Extract the (X, Y) coordinate from the center of the cell holding the provided text.  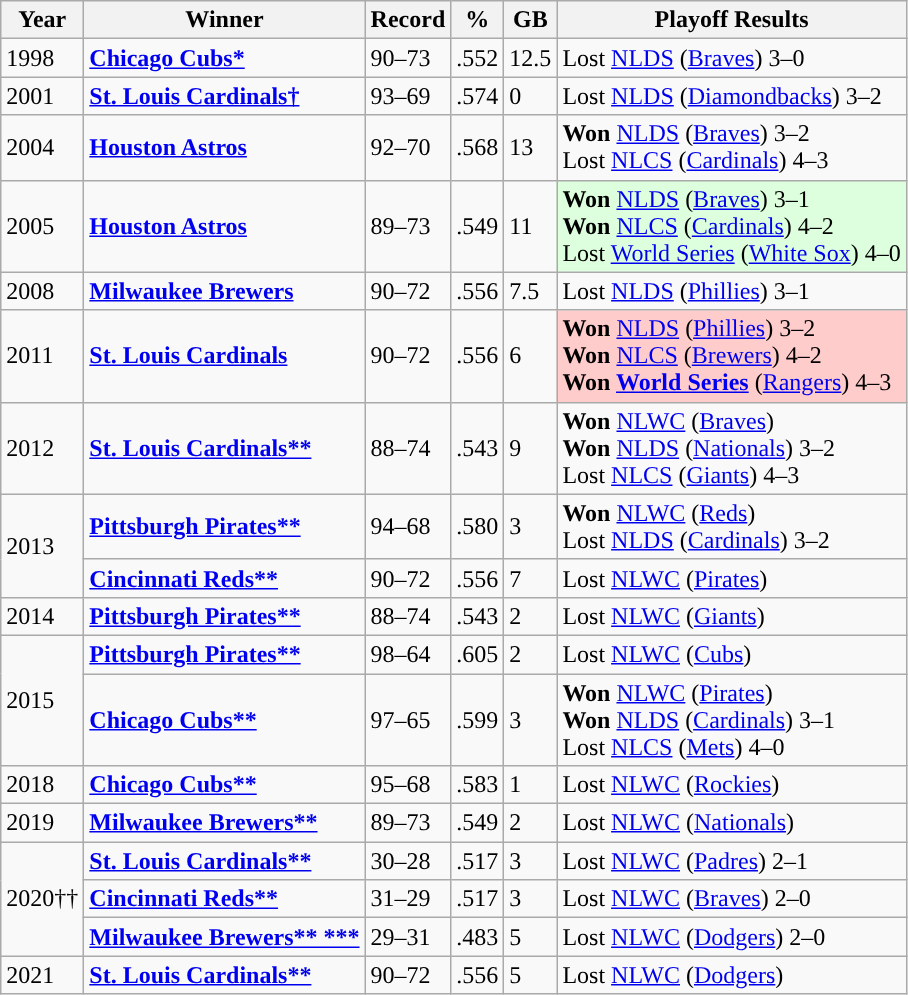
2019 (42, 823)
Won NLWC (Pirates)Won NLDS (Cardinals) 3–1Lost NLCS (Mets) 4–0 (732, 720)
Milwaukee Brewers (224, 291)
1 (530, 785)
2013 (42, 546)
Lost NLDS (Phillies) 3–1 (732, 291)
1998 (42, 58)
St. Louis Cardinals (224, 356)
2014 (42, 616)
% (478, 20)
Won NLDS (Braves) 3–1Won NLCS (Cardinals) 4–2Lost World Series (White Sox) 4–0 (732, 226)
2008 (42, 291)
13 (530, 148)
31–29 (408, 899)
2001 (42, 96)
Winner (224, 20)
.605 (478, 654)
93–69 (408, 96)
30–28 (408, 861)
Year (42, 20)
.599 (478, 720)
2021 (42, 975)
GB (530, 20)
Lost NLWC (Nationals) (732, 823)
9 (530, 448)
2015 (42, 700)
Record (408, 20)
92–70 (408, 148)
St. Louis Cardinals† (224, 96)
0 (530, 96)
.580 (478, 526)
.483 (478, 937)
6 (530, 356)
.574 (478, 96)
90–73 (408, 58)
Lost NLWC (Dodgers) (732, 975)
Lost NLWC (Dodgers) 2–0 (732, 937)
Chicago Cubs* (224, 58)
.552 (478, 58)
2004 (42, 148)
97–65 (408, 720)
Lost NLWC (Giants) (732, 616)
Won NLDS (Phillies) 3–2Won NLCS (Brewers) 4–2Won World Series (Rangers) 4–3 (732, 356)
Won NLWC (Braves)Won NLDS (Nationals) 3–2Lost NLCS (Giants) 4–3 (732, 448)
Lost NLWC (Braves) 2–0 (732, 899)
Milwaukee Brewers** *** (224, 937)
98–64 (408, 654)
Won NLWC (Reds)Lost NLDS (Cardinals) 3–2 (732, 526)
Lost NLWC (Padres) 2–1 (732, 861)
Lost NLDS (Braves) 3–0 (732, 58)
2018 (42, 785)
Playoff Results (732, 20)
29–31 (408, 937)
.583 (478, 785)
12.5 (530, 58)
Lost NLWC (Rockies) (732, 785)
Lost NLWC (Pirates) (732, 578)
7.5 (530, 291)
11 (530, 226)
Won NLDS (Braves) 3–2Lost NLCS (Cardinals) 4–3 (732, 148)
Milwaukee Brewers** (224, 823)
7 (530, 578)
Lost NLWC (Cubs) (732, 654)
94–68 (408, 526)
2005 (42, 226)
Lost NLDS (Diamondbacks) 3–2 (732, 96)
95–68 (408, 785)
2012 (42, 448)
.568 (478, 148)
2020†† (42, 899)
2011 (42, 356)
